Output the (X, Y) coordinate of the center of the cell containing the given text.  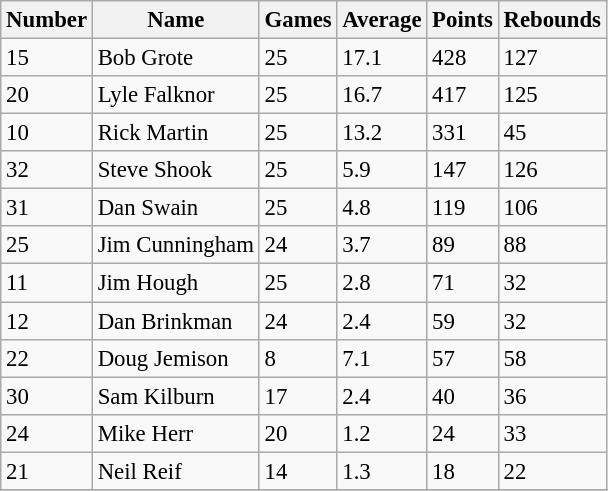
428 (462, 58)
Neil Reif (176, 471)
15 (47, 58)
58 (552, 358)
331 (462, 133)
4.8 (382, 208)
33 (552, 433)
Rick Martin (176, 133)
31 (47, 208)
Lyle Falknor (176, 95)
Rebounds (552, 20)
Points (462, 20)
7.1 (382, 358)
Bob Grote (176, 58)
Name (176, 20)
Jim Hough (176, 283)
417 (462, 95)
71 (462, 283)
8 (298, 358)
Number (47, 20)
147 (462, 170)
57 (462, 358)
1.3 (382, 471)
Jim Cunningham (176, 245)
Dan Swain (176, 208)
125 (552, 95)
16.7 (382, 95)
127 (552, 58)
17.1 (382, 58)
106 (552, 208)
10 (47, 133)
89 (462, 245)
1.2 (382, 433)
Mike Herr (176, 433)
40 (462, 396)
36 (552, 396)
45 (552, 133)
2.8 (382, 283)
13.2 (382, 133)
14 (298, 471)
Doug Jemison (176, 358)
18 (462, 471)
21 (47, 471)
30 (47, 396)
Games (298, 20)
59 (462, 321)
17 (298, 396)
119 (462, 208)
88 (552, 245)
Average (382, 20)
3.7 (382, 245)
126 (552, 170)
Steve Shook (176, 170)
Sam Kilburn (176, 396)
12 (47, 321)
Dan Brinkman (176, 321)
5.9 (382, 170)
11 (47, 283)
